Return (X, Y) of the center of cell containing provided text 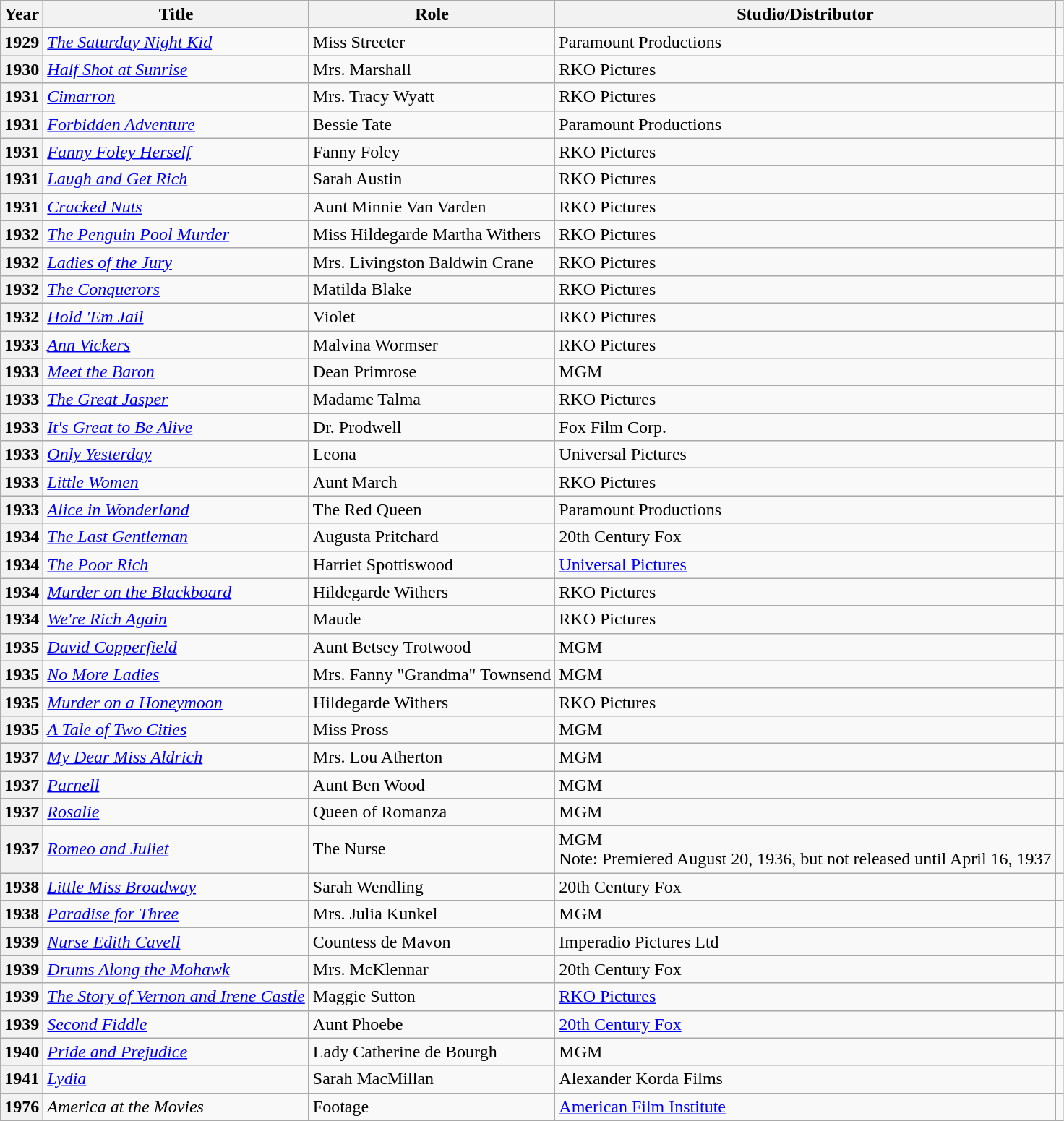
Sarah Austin (432, 179)
Violet (432, 317)
Footage (432, 1107)
Aunt Phoebe (432, 1024)
1976 (22, 1107)
Mrs. Tracy Wyatt (432, 97)
The Conquerors (176, 289)
Miss Hildegarde Martha Withers (432, 234)
Little Miss Broadway (176, 887)
Aunt March (432, 482)
The Nurse (432, 850)
Fanny Foley (432, 152)
We're Rich Again (176, 619)
Sarah Wendling (432, 887)
Pride and Prejudice (176, 1052)
Imperadio Pictures Ltd (805, 942)
American Film Institute (805, 1107)
Murder on the Blackboard (176, 592)
The Red Queen (432, 510)
The Penguin Pool Murder (176, 234)
Aunt Betsey Trotwood (432, 647)
Year (22, 14)
1929 (22, 42)
Matilda Blake (432, 289)
Role (432, 14)
Miss Streeter (432, 42)
Paradise for Three (176, 914)
Aunt Ben Wood (432, 784)
1940 (22, 1052)
Studio/Distributor (805, 14)
1941 (22, 1079)
My Dear Miss Aldrich (176, 757)
A Tale of Two Cities (176, 729)
Ann Vickers (176, 345)
Forbidden Adventure (176, 124)
Maude (432, 619)
Alexander Korda Films (805, 1079)
Romeo and Juliet (176, 850)
Queen of Romanza (432, 812)
Meet the Baron (176, 372)
The Saturday Night Kid (176, 42)
The Story of Vernon and Irene Castle (176, 997)
Little Women (176, 482)
Half Shot at Sunrise (176, 69)
MGMNote: Premiered August 20, 1936, but not released until April 16, 1937 (805, 850)
Mrs. Marshall (432, 69)
Leona (432, 455)
Dean Primrose (432, 372)
Fox Film Corp. (805, 427)
The Great Jasper (176, 400)
Lydia (176, 1079)
Countess de Mavon (432, 942)
Nurse Edith Cavell (176, 942)
1930 (22, 69)
Second Fiddle (176, 1024)
Drums Along the Mohawk (176, 969)
Cracked Nuts (176, 207)
The Poor Rich (176, 564)
Harriet Spottiswood (432, 564)
Mrs. Fanny "Grandma" Townsend (432, 674)
It's Great to Be Alive (176, 427)
Augusta Pritchard (432, 537)
Rosalie (176, 812)
Parnell (176, 784)
Malvina Wormser (432, 345)
The Last Gentleman (176, 537)
Mrs. Julia Kunkel (432, 914)
Alice in Wonderland (176, 510)
Sarah MacMillan (432, 1079)
Mrs. McKlennar (432, 969)
Mrs. Lou Atherton (432, 757)
Aunt Minnie Van Varden (432, 207)
Hold 'Em Jail (176, 317)
Ladies of the Jury (176, 262)
Fanny Foley Herself (176, 152)
Mrs. Livingston Baldwin Crane (432, 262)
Maggie Sutton (432, 997)
Only Yesterday (176, 455)
Dr. Prodwell (432, 427)
Title (176, 14)
No More Ladies (176, 674)
America at the Movies (176, 1107)
David Copperfield (176, 647)
Bessie Tate (432, 124)
Cimarron (176, 97)
Miss Pross (432, 729)
Madame Talma (432, 400)
Murder on a Honeymoon (176, 702)
Laugh and Get Rich (176, 179)
Lady Catherine de Bourgh (432, 1052)
